Scan for the cell matching the given text and deliver its [x, y] coordinate at center. 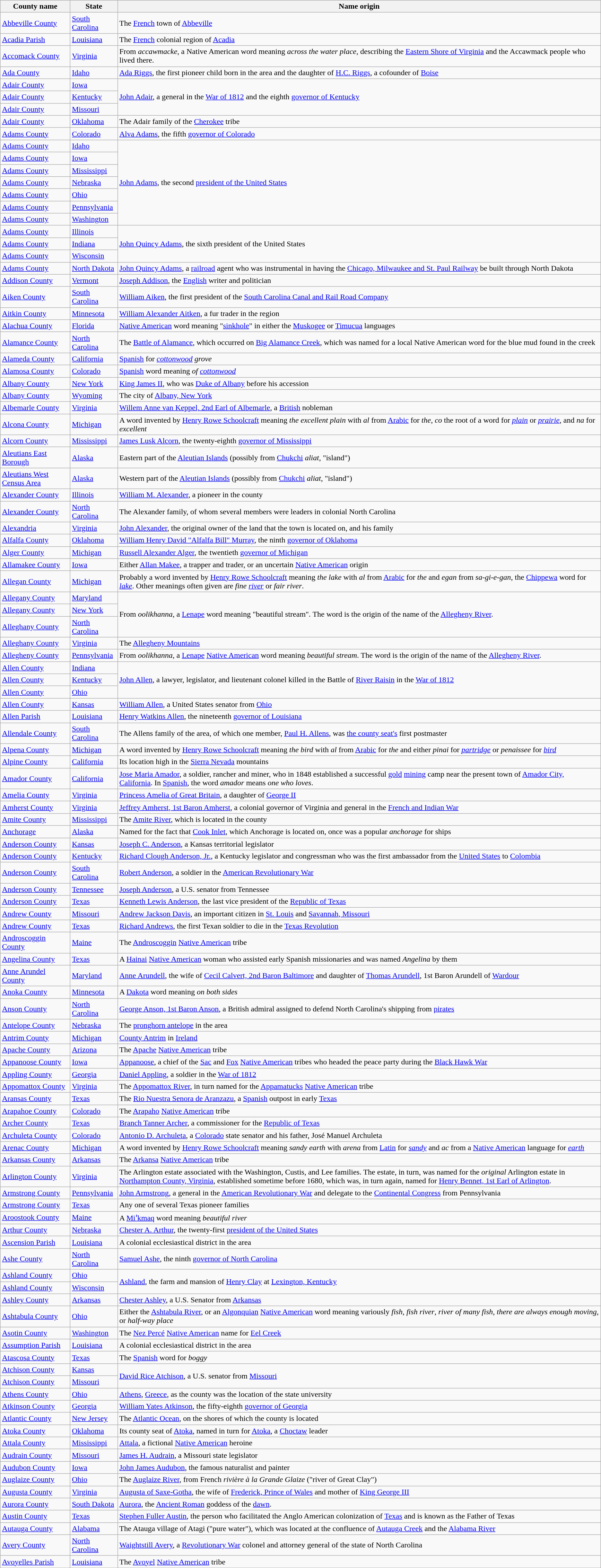
John Quincy Adams, a railroad agent who was instrumental in having the Chicago, Milwaukee and St. Paul Railway be built through North Dakota [359, 268]
Florida [94, 326]
From oolikhanna, a Lenape Native American word meaning beautiful stream. The word is the origin of the name of the Allegheny River. [359, 656]
Anne Arundel County [35, 976]
Auglaize County [35, 1480]
Ashland, the farm and mansion of Henry Clay at Lexington, Kentucky [359, 1282]
Wyoming [94, 396]
John Allen, a lawyer, legislator, and lieutenant colonel killed in the Battle of River Raisin in the War of 1812 [359, 680]
The French town of Abbeville [359, 23]
Acadia Parish [35, 40]
Alexandria [35, 528]
Chester Ashley, a U.S. Senator from Arkansas [359, 1300]
A Hainai Native American woman who assisted early Spanish missionaries and was named Angelina by them [359, 959]
Augusta of Saxe-Gotha, the wife of Frederick, Prince of Wales and mother of King George III [359, 1492]
David Rice Atchison, a U.S. senator from Missouri [359, 1376]
Androscoggin County [35, 942]
James H. Audrain, a Missouri state legislator [359, 1455]
John James Audubon, the famous naturalist and painter [359, 1467]
Attala County [35, 1443]
Arenac County [35, 1148]
Avery County [35, 1545]
Attala, a fictional Native American heroine [359, 1443]
County name [35, 6]
Alabama [94, 1528]
Richard Clough Anderson, Jr., a Kentucky legislator and congressman who was the first ambassador from the United States to Colombia [359, 856]
William Aiken, the first president of the South Carolina Canal and Rail Road Company [359, 297]
South Dakota [94, 1504]
Arizona [94, 1050]
Joseph Anderson, a U.S. senator from Tennessee [359, 889]
Atlantic County [35, 1419]
Eastern part of the Aleutian Islands (possibly from Chukchi aliat, "island") [359, 457]
Ashtabula County [35, 1316]
Spanish for cottonwood grove [359, 359]
North Dakota [94, 268]
Anne Arundell, the wife of Cecil Calvert, 2nd Baron Baltimore and daughter of Thomas Arundell, 1st Baron Arundell of Wardour [359, 976]
Amador County [35, 779]
Joseph C. Anderson, a Kansas territorial legislator [359, 844]
King James II, who was Duke of Albany before his accession [359, 383]
The Adair family of the Cherokee tribe [359, 121]
Native American word meaning "sinkhole" in either the Muskogee or Timucua languages [359, 326]
Aransas County [35, 1099]
James Lusk Alcorn, the twenty-eighth governor of Mississippi [359, 441]
Alcona County [35, 425]
A word invented by Henry Rowe Schoolcraft meaning the bird with al from Arabic for the and either pinai for partridge or penaissee for bird [359, 750]
Alameda County [35, 359]
Samuel Ashe, the ninth governor of North Carolina [359, 1259]
Alcorn County [35, 441]
The Allens family of the area, of which one member, Paul H. Allens, was the county seat's first postmaster [359, 733]
County Antrim in Ireland [359, 1037]
John Adair, a general in the War of 1812 and the eighth governor of Kentucky [359, 97]
Allegheny County [35, 656]
Archer County [35, 1123]
Its county seat of Atoka, named in turn for Atoka, a Choctaw leader [359, 1431]
Avoyelles Parish [35, 1562]
Anson County [35, 1009]
Western part of the Aleutian Islands (possibly from Chukchi aliat, "island") [359, 479]
Stephen Fuller Austin, the person who facilitated the Anglo American colonization of Texas and is known as the Father of Texas [359, 1516]
Antonio D. Archuleta, a Colorado state senator and his father, José Manuel Archuleta [359, 1135]
Autauga County [35, 1528]
William Yates Atkinson, the fifty-eighth governor of Georgia [359, 1406]
Arapahoe County [35, 1111]
Aiken County [35, 297]
The Spanish word for boggy [359, 1357]
William Allen, a United States senator from Ohio [359, 704]
The Avoyel Native American tribe [359, 1562]
William Alexander Aitken, a fur trader in the region [359, 313]
Athens, Greece, as the county was the location of the state university [359, 1394]
Abbeville County [35, 23]
Accomack County [35, 56]
John Armstrong, a general in the American Revolutionary War and delegate to the Continental Congress from Pennsylvania [359, 1193]
A word invented by Henry Rowe Schoolcraft meaning sandy earth with arena from Latin for sandy and ac from a Native American language for earth [359, 1148]
Arkansas County [35, 1160]
From oolikhanna, a Lenape word meaning "beautiful stream". The word is the origin of the name of the Allegheny River. [359, 614]
State [94, 6]
The Atlantic Ocean, on the shores of which the county is located [359, 1419]
Amherst County [35, 807]
John Alexander, the original owner of the land that the town is located on, and his family [359, 528]
Arlington County [35, 1176]
Apache County [35, 1050]
Alger County [35, 552]
The pronghorn antelope in the area [359, 1025]
Archuleta County [35, 1135]
Appanoose, a chief of the Sac and Fox Native American tribes who headed the peace party during the Black Hawk War [359, 1062]
Ada County [35, 73]
Appling County [35, 1074]
The Nez Percé Native American name for Eel Creek [359, 1333]
Ada Riggs, the first pioneer child born in the area and the daughter of H.C. Riggs, a cofounder of Boise [359, 73]
Atoka County [35, 1431]
Tennessee [94, 889]
The Battle of Alamance, which occurred on Big Alamance Creek, which was named for a local Native American word for the blue mud found in the creek [359, 342]
Spanish word meaning of cottonwood [359, 371]
The Arapaho Native American tribe [359, 1111]
Russell Alexander Alger, the twentieth governor of Michigan [359, 552]
Alachua County [35, 326]
Henry Watkins Allen, the nineteenth governor of Louisiana [359, 717]
The Auglaize River, from French rivière à la Grande Glaize ("river of Great Clay") [359, 1480]
Daniel Appling, a soldier in the War of 1812 [359, 1074]
Asotin County [35, 1333]
Aitkin County [35, 313]
The Amite River, which is located in the county [359, 819]
New Jersey [94, 1419]
William M. Alexander, a pioneer in the county [359, 495]
Richard Andrews, the first Texan soldier to die in the Texas Revolution [359, 926]
The Androscoggin Native American tribe [359, 942]
Kenneth Lewis Anderson, the last vice president of the Republic of Texas [359, 902]
Aurora County [35, 1504]
John Quincy Adams, the sixth president of the United States [359, 244]
Joseph Addison, the English writer and politician [359, 280]
Appanoose County [35, 1062]
Alpena County [35, 750]
Robert Anderson, a soldier in the American Revolutionary War [359, 873]
John Adams, the second president of the United States [359, 182]
Princess Amelia of Great Britain, a daughter of George II [359, 795]
George Anson, 1st Baron Anson, a British admiral assigned to defend North Carolina's shipping from pirates [359, 1009]
Chester A. Arthur, the twenty-first president of the United States [359, 1230]
Amite County [35, 819]
The Arkansa Native American tribe [359, 1160]
Alamance County [35, 342]
Its location high in the Sierra Nevada mountains [359, 762]
Any one of several Texas pioneer families [359, 1205]
Alpine County [35, 762]
Albemarle County [35, 408]
Branch Tanner Archer, a commissioner for the Republic of Texas [359, 1123]
The French colonial region of Acadia [359, 40]
Assumption Parish [35, 1345]
The Rio Nuestra Senora de Aranzazu, a Spanish outpost in early Texas [359, 1099]
Arthur County [35, 1230]
Aleutians East Borough [35, 457]
Aurora, the Ancient Roman goddess of the dawn. [359, 1504]
Atascosa County [35, 1357]
Amelia County [35, 795]
Jeffrey Amherst, 1st Baron Amherst, a colonial governor of Virginia and general in the French and Indian War [359, 807]
Antelope County [35, 1025]
The city of Albany, New York [359, 396]
Athens County [35, 1394]
Antrim County [35, 1037]
Allegan County [35, 581]
Addison County [35, 280]
Willem Anne van Keppel, 2nd Earl of Albemarle, a British nobleman [359, 408]
Appomattox County [35, 1087]
Atkinson County [35, 1406]
A Dakota word meaning on both sides [359, 992]
The Atauga village of Atagi ("pure water"), which was located at the confluence of Autauga Creek and the Alabama River [359, 1528]
Ashley County [35, 1300]
Alfalfa County [35, 540]
Ashe County [35, 1259]
William Henry David "Alfalfa Bill" Murray, the ninth governor of Oklahoma [359, 540]
Alva Adams, the fifth governor of Colorado [359, 134]
Name origin [359, 6]
A Miꞌkmaq word meaning beautiful river [359, 1218]
Augusta County [35, 1492]
Anchorage [35, 832]
Audubon County [35, 1467]
Allen Parish [35, 717]
Anoka County [35, 992]
Either Allan Makee, a trapper and trader, or an uncertain Native American origin [359, 565]
Aleutians West Census Area [35, 479]
Angelina County [35, 959]
Vermont [94, 280]
The Apache Native American tribe [359, 1050]
Waightstill Avery, a Revolutionary War colonel and attorney general of the state of North Carolina [359, 1545]
Aroostook County [35, 1218]
Andrew Jackson Davis, an important citizen in St. Louis and Savannah, Missouri [359, 914]
The Alexander family, of whom several members were leaders in colonial North Carolina [359, 511]
Austin County [35, 1516]
Audrain County [35, 1455]
Named for the fact that Cook Inlet, which Anchorage is located on, once was a popular anchorage for ships [359, 832]
Ascension Parish [35, 1242]
Allamakee County [35, 565]
The Allegheny Mountains [359, 643]
The Appomattox River, in turn named for the Appamatucks Native American tribe [359, 1087]
Alamosa County [35, 371]
Allendale County [35, 733]
